Return the [x, y] coordinate for the center point of the cell that contains the specified text.  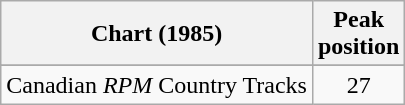
Chart (1985) [157, 34]
Peakposition [358, 34]
Canadian RPM Country Tracks [157, 85]
27 [358, 85]
